Return (X, Y) of the center of cell containing provided text 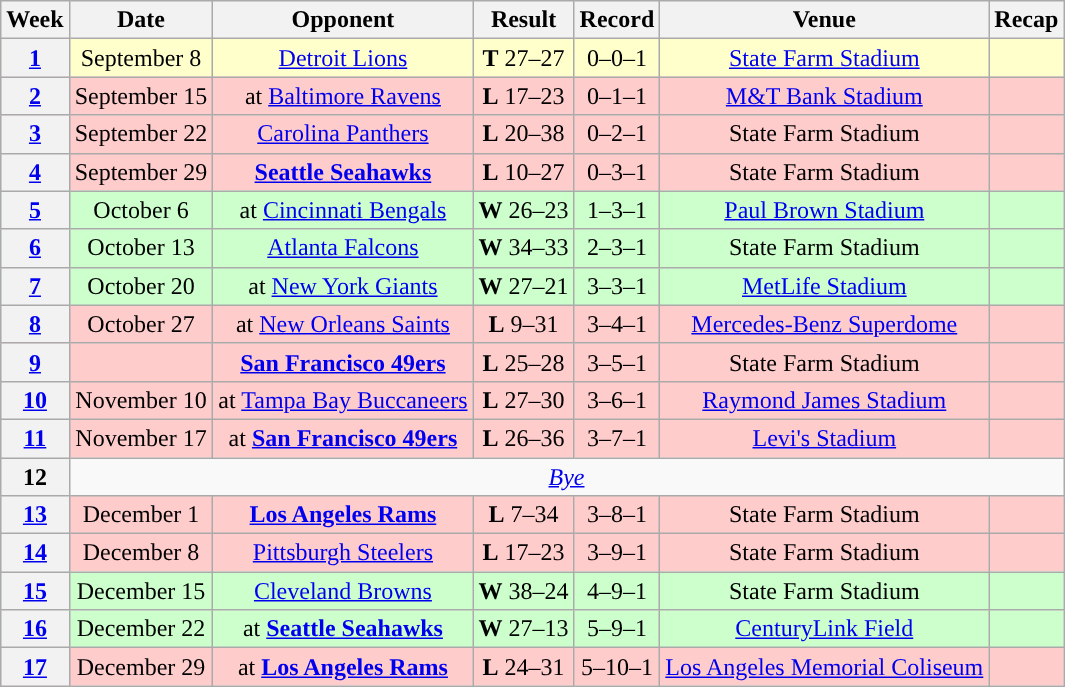
5–10–1 (617, 667)
L 26–36 (524, 438)
Cleveland Browns (343, 591)
5–9–1 (617, 629)
0–3–1 (617, 172)
September 15 (141, 96)
Levi's Stadium (824, 438)
November 17 (141, 438)
W 27–13 (524, 629)
W 27–21 (524, 286)
M&T Bank Stadium (824, 96)
L 27–30 (524, 400)
11 (35, 438)
December 29 (141, 667)
1 (35, 58)
Los Angeles Memorial Coliseum (824, 667)
Seattle Seahawks (343, 172)
Date (141, 20)
at Los Angeles Rams (343, 667)
8 (35, 324)
1–3–1 (617, 210)
Opponent (343, 20)
0–0–1 (617, 58)
L 7–34 (524, 515)
Detroit Lions (343, 58)
November 10 (141, 400)
T 27–27 (524, 58)
L 9–31 (524, 324)
at Baltimore Ravens (343, 96)
4–9–1 (617, 591)
Recap (1026, 20)
at New York Giants (343, 286)
December 15 (141, 591)
3–8–1 (617, 515)
10 (35, 400)
Mercedes-Benz Superdome (824, 324)
at Tampa Bay Buccaneers (343, 400)
October 6 (141, 210)
Bye (566, 477)
3–5–1 (617, 362)
7 (35, 286)
12 (35, 477)
2 (35, 96)
at San Francisco 49ers (343, 438)
at New Orleans Saints (343, 324)
Pittsburgh Steelers (343, 553)
0–1–1 (617, 96)
3 (35, 134)
15 (35, 591)
14 (35, 553)
Week (35, 20)
5 (35, 210)
3–6–1 (617, 400)
17 (35, 667)
4 (35, 172)
MetLife Stadium (824, 286)
Record (617, 20)
December 8 (141, 553)
October 20 (141, 286)
October 13 (141, 248)
6 (35, 248)
L 10–27 (524, 172)
3–9–1 (617, 553)
2–3–1 (617, 248)
at Cincinnati Bengals (343, 210)
W 26–23 (524, 210)
Atlanta Falcons (343, 248)
Paul Brown Stadium (824, 210)
W 34–33 (524, 248)
CenturyLink Field (824, 629)
October 27 (141, 324)
San Francisco 49ers (343, 362)
Result (524, 20)
0–2–1 (617, 134)
September 29 (141, 172)
December 22 (141, 629)
13 (35, 515)
16 (35, 629)
W 38–24 (524, 591)
September 22 (141, 134)
September 8 (141, 58)
L 24–31 (524, 667)
at Seattle Seahawks (343, 629)
Venue (824, 20)
9 (35, 362)
December 1 (141, 515)
Raymond James Stadium (824, 400)
Los Angeles Rams (343, 515)
L 20–38 (524, 134)
L 25–28 (524, 362)
3–7–1 (617, 438)
3–4–1 (617, 324)
3–3–1 (617, 286)
Carolina Panthers (343, 134)
